Search for the cell housing the specified text and yield its (x, y) center coordinate. 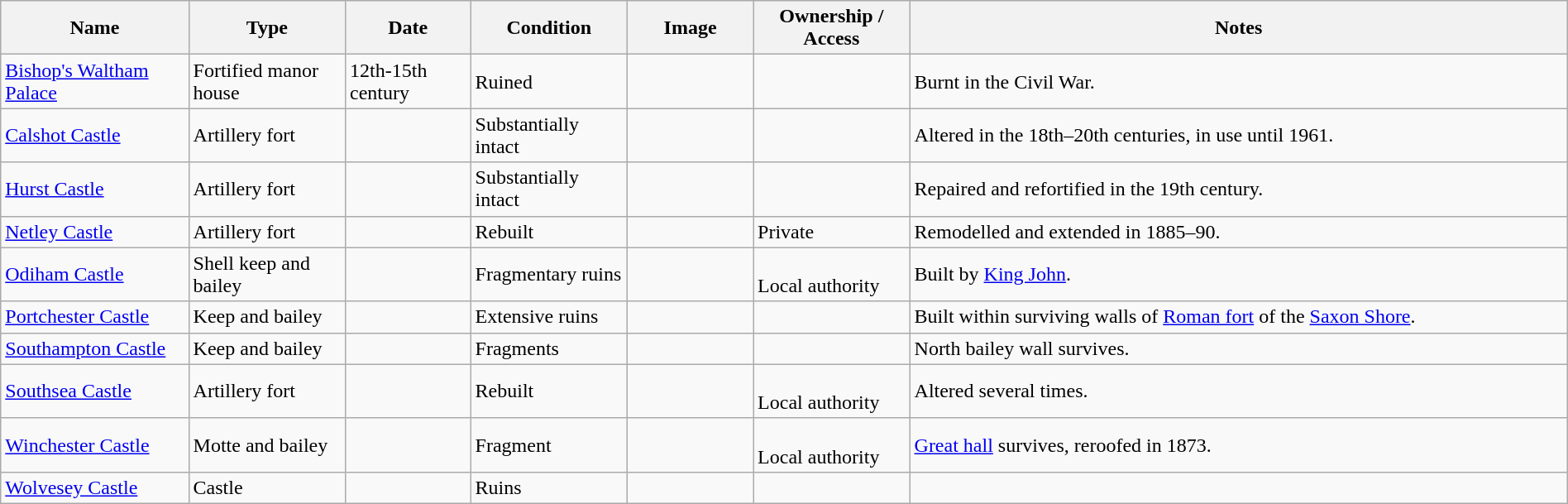
Fortified manor house (266, 81)
Built by King John. (1239, 275)
Calshot Castle (94, 136)
Burnt in the Civil War. (1239, 81)
Image (691, 28)
Southampton Castle (94, 348)
Remodelled and extended in 1885–90. (1239, 232)
Motte and bailey (266, 445)
Extensive ruins (549, 317)
Condition (549, 28)
Shell keep and bailey (266, 275)
Notes (1239, 28)
Private (832, 232)
Fragmentary ruins (549, 275)
Portchester Castle (94, 317)
Altered in the 18th–20th centuries, in use until 1961. (1239, 136)
Repaired and refortified in the 19th century. (1239, 189)
Castle (266, 487)
Fragment (549, 445)
Date (409, 28)
Fragments (549, 348)
Hurst Castle (94, 189)
Netley Castle (94, 232)
Southsea Castle (94, 391)
Built within surviving walls of Roman fort of the Saxon Shore. (1239, 317)
Bishop's Waltham Palace (94, 81)
Ownership / Access (832, 28)
Altered several times. (1239, 391)
12th-15th century (409, 81)
Wolvesey Castle (94, 487)
Type (266, 28)
Ruins (549, 487)
Ruined (549, 81)
North bailey wall survives. (1239, 348)
Name (94, 28)
Great hall survives, reroofed in 1873. (1239, 445)
Odiham Castle (94, 275)
Winchester Castle (94, 445)
